Identify which cell holds the provided text, then report its (X, Y) central coordinate. 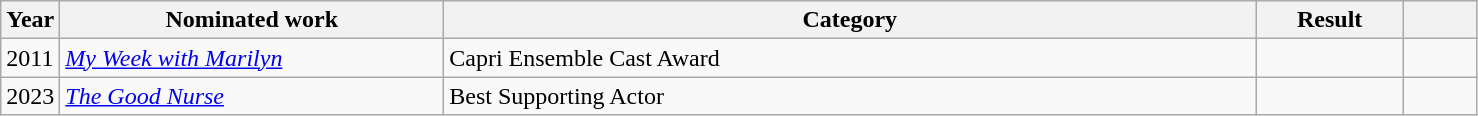
The Good Nurse (252, 96)
My Week with Marilyn (252, 58)
2011 (30, 58)
2023 (30, 96)
Result (1330, 20)
Best Supporting Actor (850, 96)
Year (30, 20)
Capri Ensemble Cast Award (850, 58)
Category (850, 20)
Nominated work (252, 20)
